Locate the cell with the specified text and output its [X, Y] center coordinate. 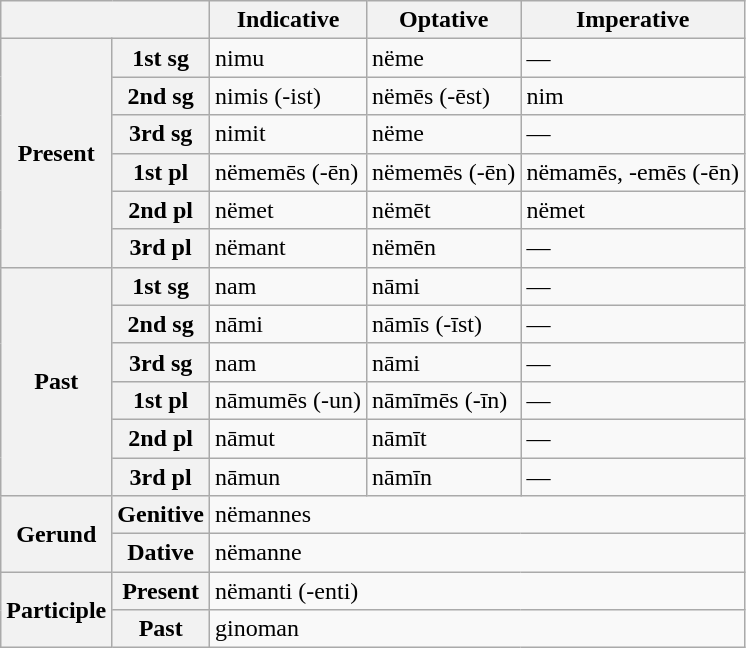
nëmēn [444, 248]
nëmēt [444, 210]
nëmannes [476, 515]
nāmut [288, 438]
Gerund [56, 534]
nimis (-ist) [288, 96]
nāmumēs (-un) [288, 400]
nāmīt [444, 438]
nāmun [288, 477]
Dative [161, 553]
nimit [288, 134]
nëmamēs, -emēs (-ēn) [633, 172]
nëmēs (-ēst) [444, 96]
Participle [56, 610]
Indicative [288, 20]
nëmant [288, 248]
nimu [288, 58]
ginoman [476, 629]
Imperative [633, 20]
nāmīs (-īst) [444, 324]
Optative [444, 20]
nim [633, 96]
nëmanti (-enti) [476, 591]
nëmanne [476, 553]
nāmīn [444, 477]
Genitive [161, 515]
nāmīmēs (-īn) [444, 400]
